From the cell containing the given text, extract its center point as [x, y] coordinate. 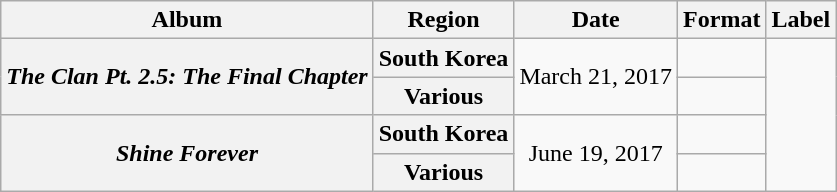
Format [722, 20]
Region [444, 20]
The Clan Pt. 2.5: The Final Chapter [187, 77]
Date [596, 20]
Shine Forever [187, 153]
Album [187, 20]
June 19, 2017 [596, 153]
Label [801, 20]
March 21, 2017 [596, 77]
